Output the (X, Y) coordinate of the center of the cell containing the given text.  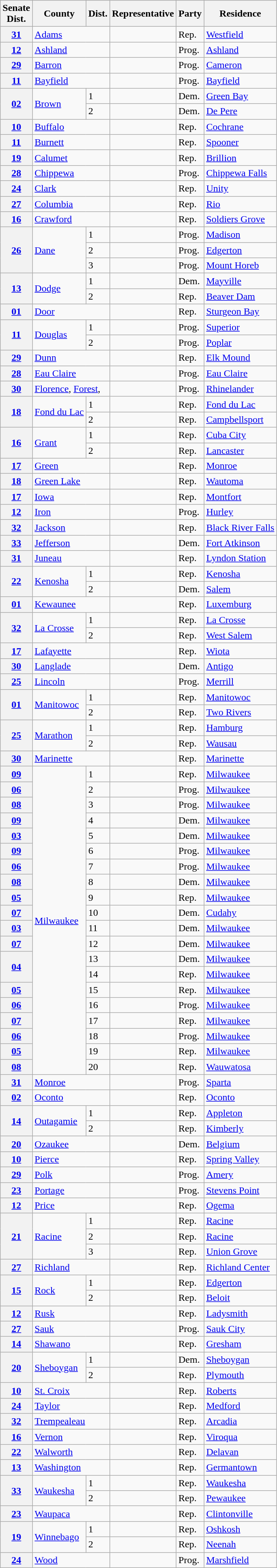
Dodge (59, 289)
Montfort (240, 497)
Pierce (71, 1159)
Green Lake (71, 481)
Unity (240, 188)
Pewaukee (240, 1498)
Westfield (240, 34)
Black River Falls (240, 528)
Wood (71, 1560)
De Pere (240, 111)
Jefferson (71, 543)
Sauk City (240, 1329)
4 (98, 820)
Beloit (240, 1298)
Roberts (240, 1390)
Germantown (240, 1468)
Wauwatosa (240, 1067)
Luxemburg (240, 604)
Beaver Dam (240, 296)
Delavan (240, 1452)
Winnebago (59, 1537)
Plymouth (240, 1375)
Campbellsport (240, 419)
Madison (240, 235)
Dane (59, 250)
Jackson (71, 528)
Spring Valley (240, 1159)
Grant (59, 443)
Sturgeon Bay (240, 312)
Gresham (240, 1344)
Brown (59, 104)
Burnett (71, 142)
Wautoma (240, 481)
04 (16, 967)
Marathon (59, 736)
Adams (71, 34)
Vernon (71, 1437)
Residence (240, 14)
Union Grove (240, 1252)
Medford (240, 1406)
8 (98, 882)
Salem (240, 589)
Lafayette (71, 651)
Walworth (71, 1452)
Barron (71, 65)
9 (98, 897)
21 (16, 1236)
Chippewa Falls (240, 173)
Crawford (71, 219)
Florence, Forest, (71, 389)
Antigo (240, 666)
Iron (71, 512)
Green Bay (240, 96)
Wiota (240, 651)
Marshfield (240, 1560)
Columbia (71, 204)
Hamburg (240, 728)
Spooner (240, 142)
Fort Atkinson (240, 543)
Brillion (240, 157)
Rusk (71, 1313)
Juneau (71, 558)
Viroqua (240, 1437)
Arcadia (240, 1421)
Douglas (59, 335)
Ogema (240, 1206)
St. Croix (71, 1390)
Poplar (240, 343)
Kewaunee (71, 604)
Party (190, 14)
Rio (240, 204)
Door (71, 312)
Soldiers Grove (240, 219)
7 (98, 866)
Green (71, 466)
Clintonville (240, 1514)
Sparta (240, 1082)
SenateDist. (16, 14)
26 (16, 250)
Cameron (240, 65)
Oshkosh (240, 1529)
Sauk (71, 1329)
Merrill (240, 681)
Neenah (240, 1545)
Trempealeau (71, 1421)
6 (98, 851)
Hurley (240, 512)
Cuba City (240, 435)
County (59, 14)
West Salem (240, 635)
Belgium (240, 1144)
Two Rivers (240, 713)
Mayville (240, 281)
Taylor (71, 1406)
Representative (143, 14)
Rhinelander (240, 389)
Shawano (71, 1344)
Elk Mound (240, 358)
Lincoln (71, 681)
Waupaca (71, 1514)
Kimberly (240, 1128)
Dunn (71, 358)
5 (98, 836)
Clark (71, 188)
Wausau (240, 743)
Ladysmith (240, 1313)
Amery (240, 1174)
Appleton (240, 1113)
Portage (71, 1190)
Cochrane (240, 127)
Washington (71, 1468)
Lancaster (240, 451)
Buffalo (71, 127)
Rock (59, 1290)
Ozaukee (71, 1144)
Iowa (71, 497)
Superior (240, 327)
Langlade (71, 666)
Cudahy (240, 913)
Price (71, 1206)
Polk (71, 1174)
Stevens Point (240, 1190)
Chippewa (71, 173)
Outagamie (59, 1121)
Calumet (71, 157)
Mount Horeb (240, 266)
Richland (71, 1267)
Lyndon Station (240, 558)
Dist. (98, 14)
Richland Center (240, 1267)
